Output the [X, Y] coordinate of the center of the cell containing the given text.  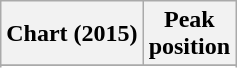
Chart (2015) [72, 34]
Peakposition [189, 34]
